Output the [X, Y] coordinate of the center of the cell containing the given text.  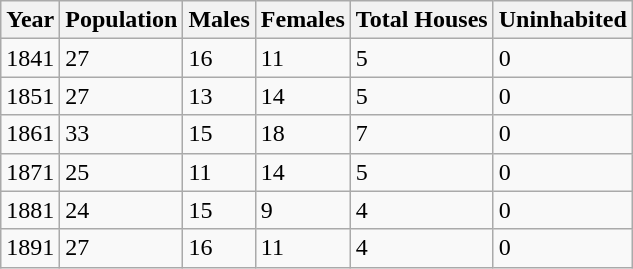
1871 [30, 172]
24 [122, 210]
25 [122, 172]
Year [30, 20]
18 [302, 134]
1891 [30, 248]
1881 [30, 210]
Population [122, 20]
Total Houses [422, 20]
Females [302, 20]
33 [122, 134]
1861 [30, 134]
13 [219, 96]
1851 [30, 96]
Uninhabited [562, 20]
1841 [30, 58]
7 [422, 134]
Males [219, 20]
9 [302, 210]
